For the text-containing cell, return its midpoint in (x, y) coordinate format. 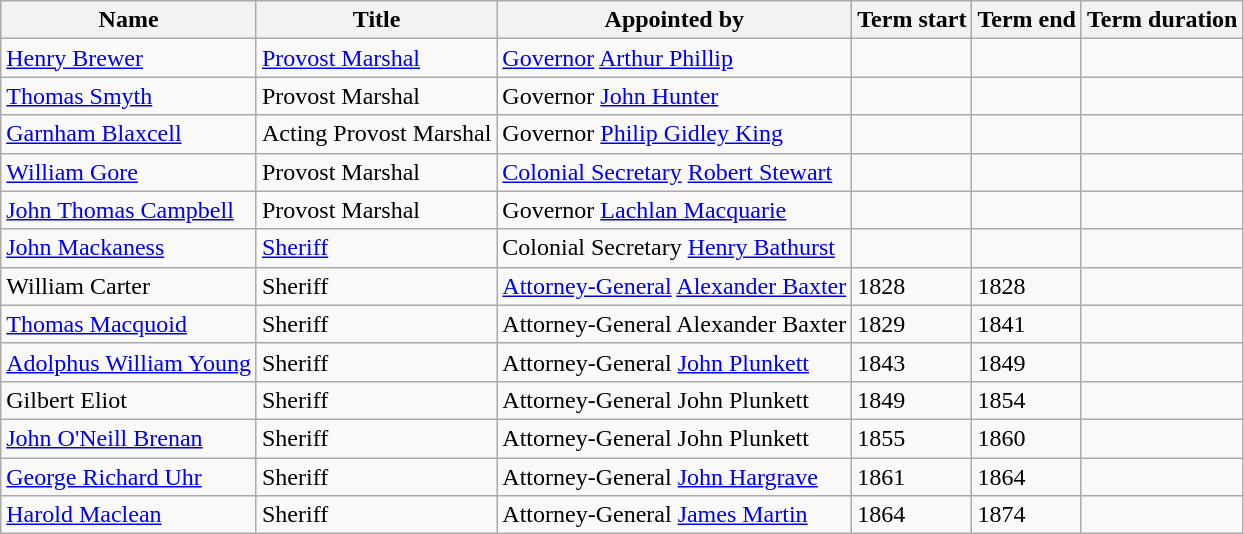
Governor Philip Gidley King (674, 134)
Acting Provost Marshal (376, 134)
1874 (1027, 515)
1860 (1027, 438)
Name (129, 20)
Attorney-General John Hargrave (674, 477)
1841 (1027, 324)
William Gore (129, 172)
Thomas Smyth (129, 96)
Term duration (1162, 20)
Gilbert Eliot (129, 400)
Colonial Secretary Robert Stewart (674, 172)
Harold Maclean (129, 515)
1861 (912, 477)
Attorney-General James Martin (674, 515)
Governor John Hunter (674, 96)
1843 (912, 362)
Garnham Blaxcell (129, 134)
Henry Brewer (129, 58)
William Carter (129, 286)
George Richard Uhr (129, 477)
Governor Arthur Phillip (674, 58)
1854 (1027, 400)
Governor Lachlan Macquarie (674, 210)
1829 (912, 324)
Thomas Macquoid (129, 324)
John Mackaness (129, 248)
Appointed by (674, 20)
John Thomas Campbell (129, 210)
Title (376, 20)
1855 (912, 438)
Term end (1027, 20)
Term start (912, 20)
John O'Neill Brenan (129, 438)
Colonial Secretary Henry Bathurst (674, 248)
Adolphus William Young (129, 362)
